Identify which cell holds the provided text, then report its [X, Y] central coordinate. 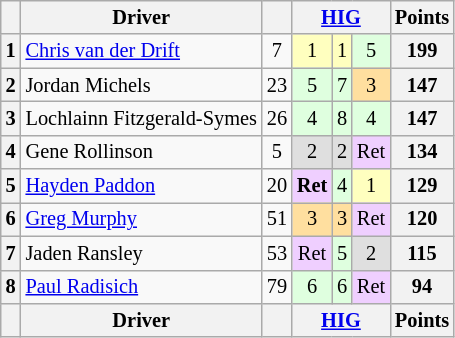
134 [422, 152]
26 [277, 118]
51 [277, 219]
23 [277, 85]
115 [422, 253]
Greg Murphy [142, 219]
53 [277, 253]
Gene Rollinson [142, 152]
79 [277, 287]
Hayden Paddon [142, 186]
94 [422, 287]
129 [422, 186]
Jordan Michels [142, 85]
Chris van der Drift [142, 51]
20 [277, 186]
120 [422, 219]
Lochlainn Fitzgerald-Symes [142, 118]
Paul Radisich [142, 287]
Jaden Ransley [142, 253]
199 [422, 51]
